Provide the (x, y) coordinate of the cell's center where the given text is located.  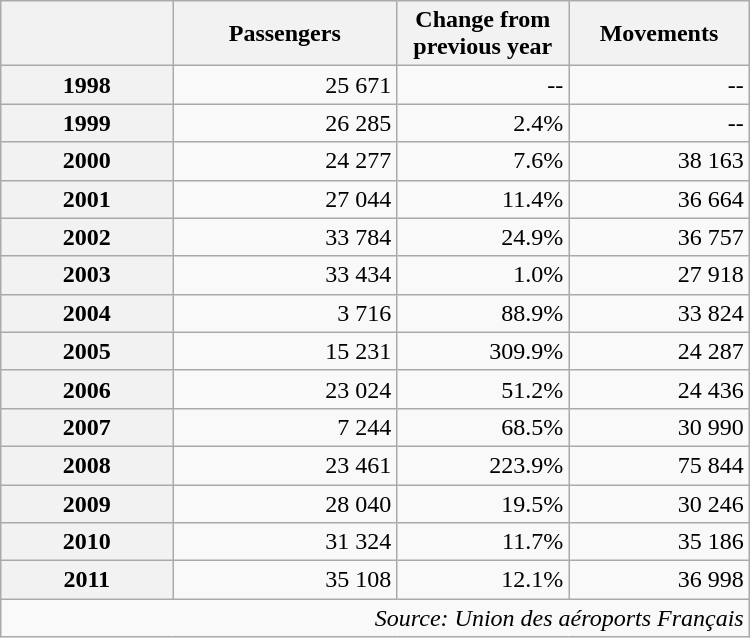
35 108 (285, 580)
Change from previous year (483, 34)
2005 (87, 351)
Movements (660, 34)
24 436 (660, 389)
Source: Union des aéroports Français (375, 618)
2010 (87, 542)
2008 (87, 465)
33 784 (285, 237)
88.9% (483, 313)
19.5% (483, 503)
12.1% (483, 580)
31 324 (285, 542)
2011 (87, 580)
51.2% (483, 389)
27 044 (285, 199)
36 664 (660, 199)
23 024 (285, 389)
223.9% (483, 465)
2009 (87, 503)
3 716 (285, 313)
2000 (87, 161)
75 844 (660, 465)
35 186 (660, 542)
7.6% (483, 161)
2007 (87, 427)
38 163 (660, 161)
15 231 (285, 351)
11.7% (483, 542)
2.4% (483, 123)
33 434 (285, 275)
36 998 (660, 580)
24.9% (483, 237)
26 285 (285, 123)
2006 (87, 389)
11.4% (483, 199)
36 757 (660, 237)
2004 (87, 313)
68.5% (483, 427)
25 671 (285, 85)
2003 (87, 275)
27 918 (660, 275)
7 244 (285, 427)
309.9% (483, 351)
1999 (87, 123)
30 990 (660, 427)
1.0% (483, 275)
24 287 (660, 351)
Passengers (285, 34)
23 461 (285, 465)
30 246 (660, 503)
1998 (87, 85)
2002 (87, 237)
24 277 (285, 161)
2001 (87, 199)
33 824 (660, 313)
28 040 (285, 503)
